From the cell containing the given text, extract its center point as (x, y) coordinate. 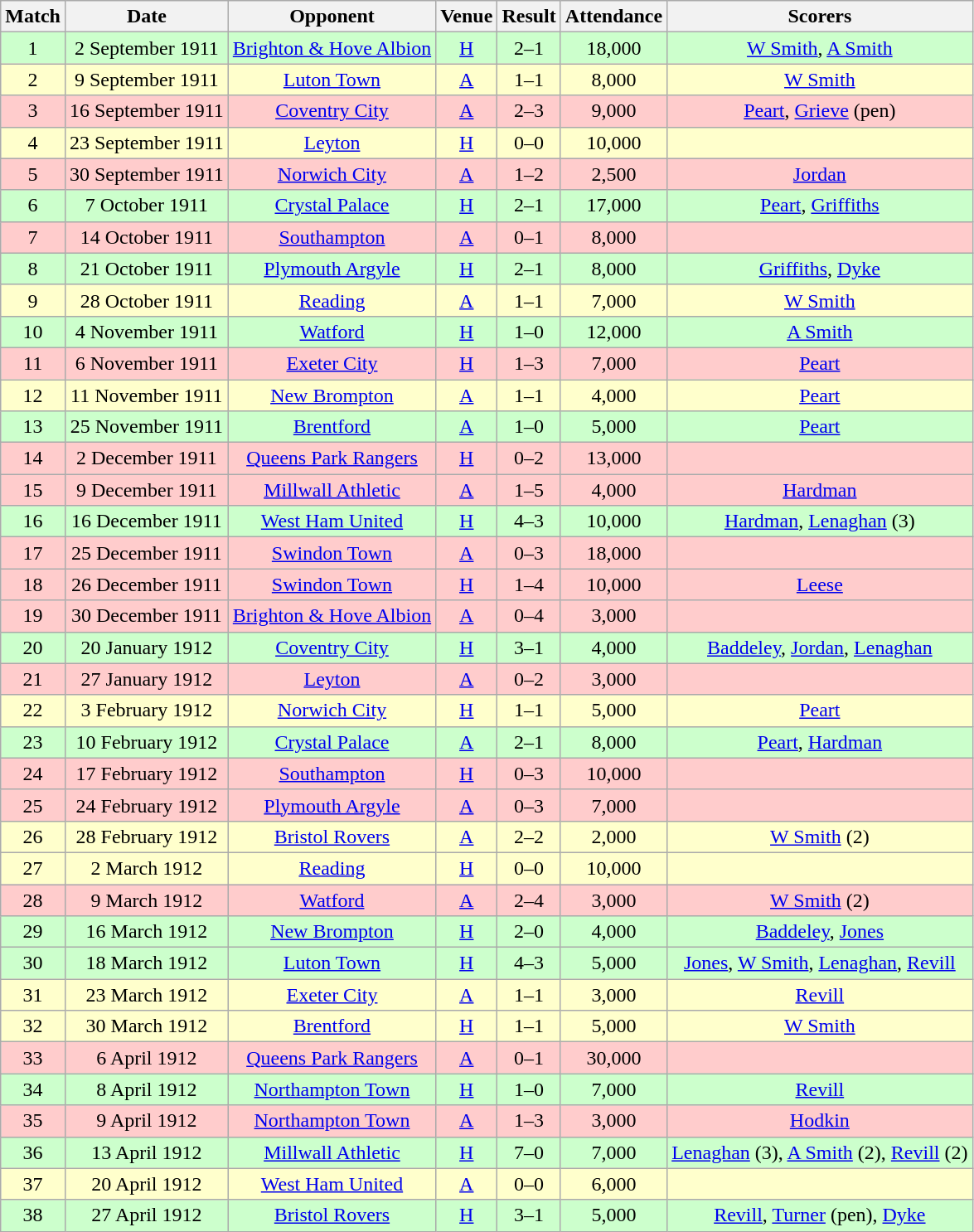
20 April 1912 (146, 1184)
2 March 1912 (146, 868)
26 December 1911 (146, 584)
2 December 1911 (146, 458)
17 February 1912 (146, 774)
Peart, Grieve (pen) (820, 111)
11 November 1911 (146, 395)
32 (33, 1026)
17 (33, 553)
25 November 1911 (146, 427)
2 September 1911 (146, 48)
Attendance (613, 17)
Griffiths, Dyke (820, 269)
35 (33, 1121)
A Smith (820, 332)
1–2 (529, 174)
26 (33, 837)
9 March 1912 (146, 900)
23 September 1911 (146, 143)
30 September 1911 (146, 174)
1–4 (529, 584)
30 March 1912 (146, 1026)
2–3 (529, 111)
16 December 1911 (146, 521)
13 (33, 427)
9 (33, 300)
7–0 (529, 1152)
28 February 1912 (146, 837)
16 March 1912 (146, 932)
0–4 (529, 616)
30,000 (613, 1058)
36 (33, 1152)
3 (33, 111)
28 October 1911 (146, 300)
27 January 1912 (146, 679)
Result (529, 17)
21 (33, 679)
2–4 (529, 900)
4 November 1911 (146, 332)
24 February 1912 (146, 805)
Baddeley, Jones (820, 932)
1–5 (529, 490)
33 (33, 1058)
18 (33, 584)
30 (33, 963)
6 (33, 206)
9,000 (613, 111)
2,000 (613, 837)
8 (33, 269)
38 (33, 1215)
1 (33, 48)
30 December 1911 (146, 616)
34 (33, 1089)
4 (33, 143)
6 April 1912 (146, 1058)
25 December 1911 (146, 553)
Scorers (820, 17)
Leese (820, 584)
22 (33, 711)
23 March 1912 (146, 995)
18 March 1912 (146, 963)
Venue (467, 17)
16 September 1911 (146, 111)
24 (33, 774)
27 April 1912 (146, 1215)
14 October 1911 (146, 237)
6 November 1911 (146, 363)
9 April 1912 (146, 1121)
12,000 (613, 332)
20 (33, 648)
Peart, Griffiths (820, 206)
9 September 1911 (146, 80)
37 (33, 1184)
6,000 (613, 1184)
Peart, Hardman (820, 742)
Jordan (820, 174)
14 (33, 458)
Lenaghan (3), A Smith (2), Revill (2) (820, 1152)
Baddeley, Jordan, Lenaghan (820, 648)
Date (146, 17)
7 (33, 237)
17,000 (613, 206)
Jones, W Smith, Lenaghan, Revill (820, 963)
Hardman (820, 490)
3 February 1912 (146, 711)
10 February 1912 (146, 742)
Match (33, 17)
9 December 1911 (146, 490)
Opponent (332, 17)
29 (33, 932)
5 (33, 174)
Hardman, Lenaghan (3) (820, 521)
W Smith, A Smith (820, 48)
25 (33, 805)
2 (33, 80)
2–2 (529, 837)
19 (33, 616)
21 October 1911 (146, 269)
2,500 (613, 174)
13,000 (613, 458)
10 (33, 332)
12 (33, 395)
20 January 1912 (146, 648)
Revill, Turner (pen), Dyke (820, 1215)
11 (33, 363)
15 (33, 490)
16 (33, 521)
23 (33, 742)
Hodkin (820, 1121)
7 October 1911 (146, 206)
13 April 1912 (146, 1152)
31 (33, 995)
27 (33, 868)
2–0 (529, 932)
28 (33, 900)
8 April 1912 (146, 1089)
